Output the [X, Y] coordinate of the center of the cell containing the given text.  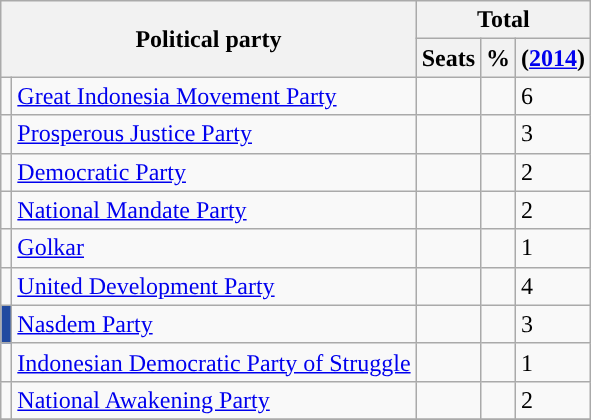
United Development Party [214, 286]
Indonesian Democratic Party of Struggle [214, 362]
Democratic Party [214, 172]
National Awakening Party [214, 400]
National Mandate Party [214, 210]
Political party [208, 39]
Prosperous Justice Party [214, 134]
% [498, 58]
Nasdem Party [214, 324]
Seats [448, 58]
Golkar [214, 248]
(2014) [554, 58]
6 [554, 96]
Great Indonesia Movement Party [214, 96]
4 [554, 286]
Total [504, 20]
